Provide the (x, y) coordinate of the cell's center where the given text is located.  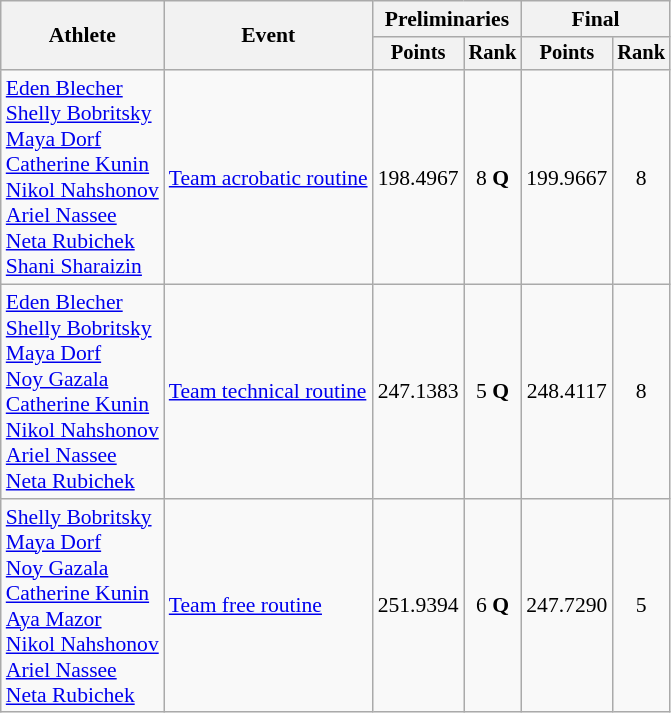
251.9394 (418, 606)
Shelly Bobritsky Maya Dorf Noy Gazala Catherine Kunin Aya Mazor Nikol Nahshonov Ariel Nassee Neta Rubichek (82, 606)
Athlete (82, 36)
6 Q (493, 606)
Team acrobatic routine (268, 177)
Preliminaries (448, 19)
Team free routine (268, 606)
198.4967 (418, 177)
5 Q (493, 392)
Event (268, 36)
Eden Blecher Shelly Bobritsky Maya Dorf Catherine Kunin Nikol Nahshonov Ariel Nassee Neta Rubichek Shani Sharaizin (82, 177)
Final (596, 19)
8 Q (493, 177)
247.7290 (566, 606)
5 (641, 606)
199.9667 (566, 177)
248.4117 (566, 392)
Eden Blecher Shelly Bobritsky Maya Dorf Noy Gazala Catherine Kunin Nikol Nahshonov Ariel Nassee Neta Rubichek (82, 392)
247.1383 (418, 392)
Team technical routine (268, 392)
